From the cell containing the given text, extract its center point as (x, y) coordinate. 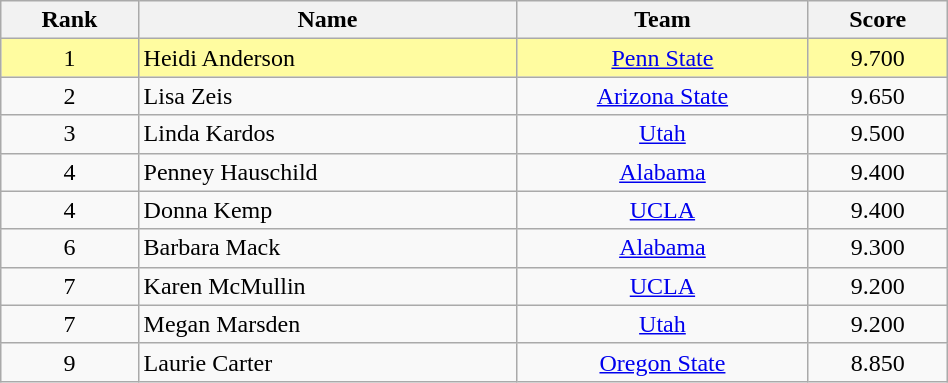
Laurie Carter (328, 362)
Rank (70, 20)
1 (70, 58)
Heidi Anderson (328, 58)
6 (70, 248)
Oregon State (662, 362)
Team (662, 20)
9.700 (878, 58)
Linda Kardos (328, 134)
9.650 (878, 96)
Score (878, 20)
Donna Kemp (328, 210)
Megan Marsden (328, 324)
Arizona State (662, 96)
Penn State (662, 58)
Barbara Mack (328, 248)
9 (70, 362)
Karen McMullin (328, 286)
9.500 (878, 134)
Name (328, 20)
Penney Hauschild (328, 172)
2 (70, 96)
9.300 (878, 248)
3 (70, 134)
Lisa Zeis (328, 96)
8.850 (878, 362)
